For the text-containing cell, return its midpoint in [x, y] coordinate format. 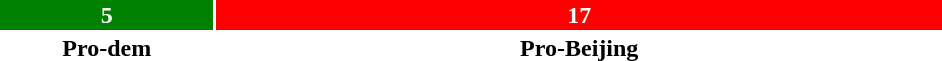
5 [106, 15]
17 [579, 15]
